Scan for the cell matching the given text and deliver its [X, Y] coordinate at center. 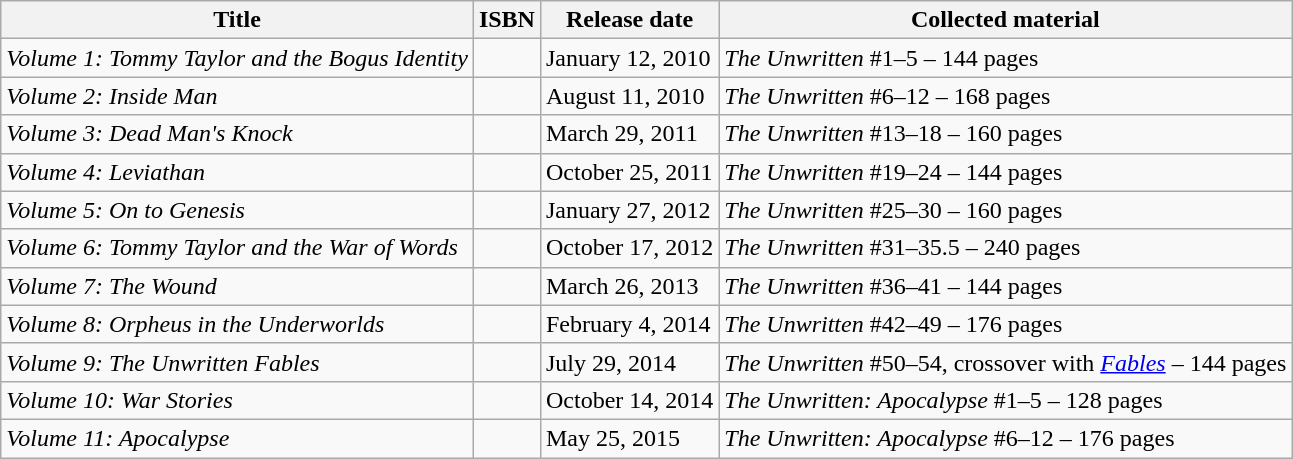
The Unwritten #25–30 – 160 pages [1006, 210]
January 27, 2012 [629, 210]
Volume 10: War Stories [238, 400]
Volume 6: Tommy Taylor and the War of Words [238, 248]
March 29, 2011 [629, 134]
The Unwritten #36–41 – 144 pages [1006, 286]
The Unwritten: Apocalypse #1–5 – 128 pages [1006, 400]
May 25, 2015 [629, 438]
Volume 8: Orpheus in the Underworlds [238, 324]
Release date [629, 20]
The Unwritten #31–35.5 – 240 pages [1006, 248]
Volume 11: Apocalypse [238, 438]
Collected material [1006, 20]
The Unwritten: Apocalypse #6–12 – 176 pages [1006, 438]
The Unwritten #13–18 – 160 pages [1006, 134]
Title [238, 20]
October 14, 2014 [629, 400]
October 17, 2012 [629, 248]
Volume 4: Leviathan [238, 172]
Volume 5: On to Genesis [238, 210]
ISBN [506, 20]
March 26, 2013 [629, 286]
The Unwritten #19–24 – 144 pages [1006, 172]
The Unwritten #1–5 – 144 pages [1006, 58]
The Unwritten #42–49 – 176 pages [1006, 324]
The Unwritten #50–54, crossover with Fables – 144 pages [1006, 362]
Volume 9: The Unwritten Fables [238, 362]
January 12, 2010 [629, 58]
August 11, 2010 [629, 96]
Volume 7: The Wound [238, 286]
Volume 2: Inside Man [238, 96]
Volume 1: Tommy Taylor and the Bogus Identity [238, 58]
July 29, 2014 [629, 362]
October 25, 2011 [629, 172]
The Unwritten #6–12 – 168 pages [1006, 96]
February 4, 2014 [629, 324]
Volume 3: Dead Man's Knock [238, 134]
